Identify which cell holds the provided text, then report its [X, Y] central coordinate. 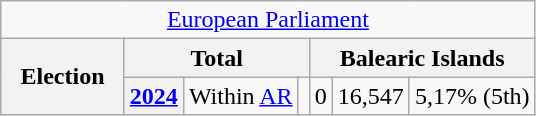
European Parliament [268, 20]
5,17% (5th) [472, 96]
Total [216, 58]
0 [320, 96]
Election [63, 77]
2024 [154, 96]
16,547 [370, 96]
Within AR [240, 96]
Balearic Islands [422, 58]
